Pinpoint the cell where the given text exists, returning its [x, y] midpoint coordinate. 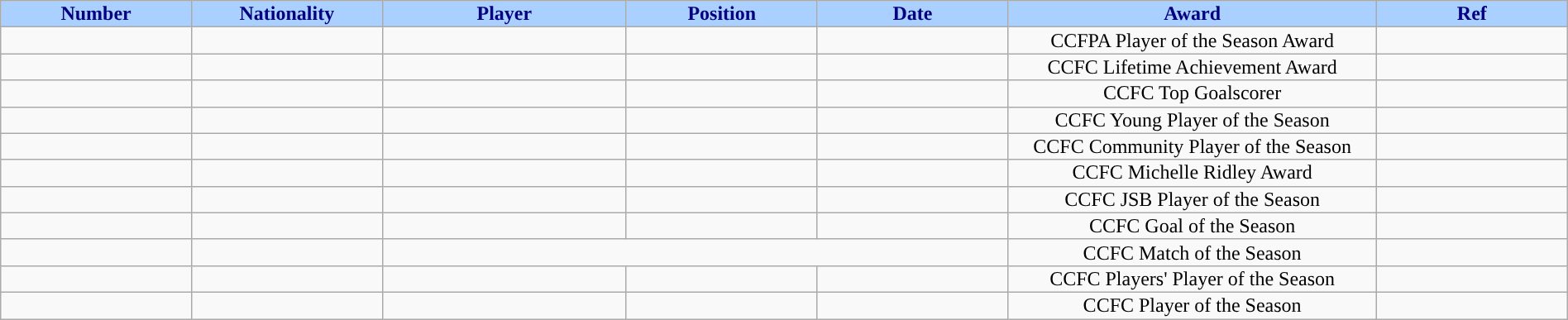
CCFC Goal of the Season [1193, 226]
CCFC Young Player of the Season [1193, 120]
CCFC Michelle Ridley Award [1193, 173]
CCFC Lifetime Achievement Award [1193, 67]
CCFC Top Goalscorer [1193, 93]
Position [721, 14]
Nationality [286, 14]
CCFC Players' Player of the Season [1193, 279]
Number [96, 14]
CCFPA Player of the Season Award [1193, 41]
Date [913, 14]
CCFC Community Player of the Season [1193, 146]
Award [1193, 14]
Player [504, 14]
CCFC Player of the Season [1193, 305]
CCFC Match of the Season [1193, 252]
Ref [1472, 14]
CCFC JSB Player of the Season [1193, 199]
